Scan for the cell matching the given text and deliver its (x, y) coordinate at center. 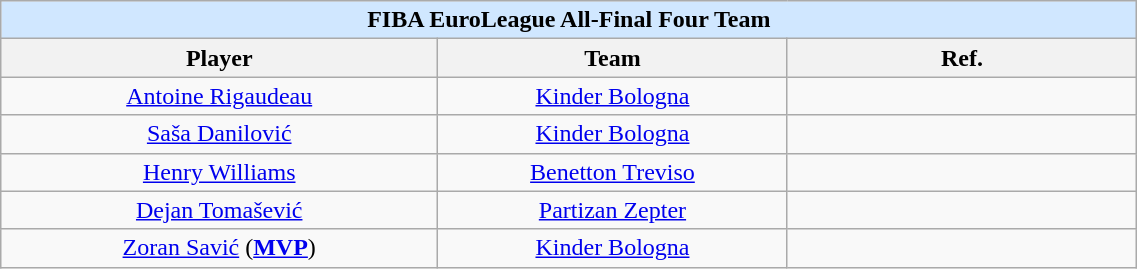
Partizan Zepter (613, 210)
Saša Danilović (220, 134)
Benetton Treviso (613, 172)
Zoran Savić (MVP) (220, 248)
Antoine Rigaudeau (220, 96)
Player (220, 58)
Henry Williams (220, 172)
Dejan Tomašević (220, 210)
FIBA EuroLeague All-Final Four Team (569, 20)
Ref. (962, 58)
Team (613, 58)
